Identify which cell holds the provided text, then report its (X, Y) central coordinate. 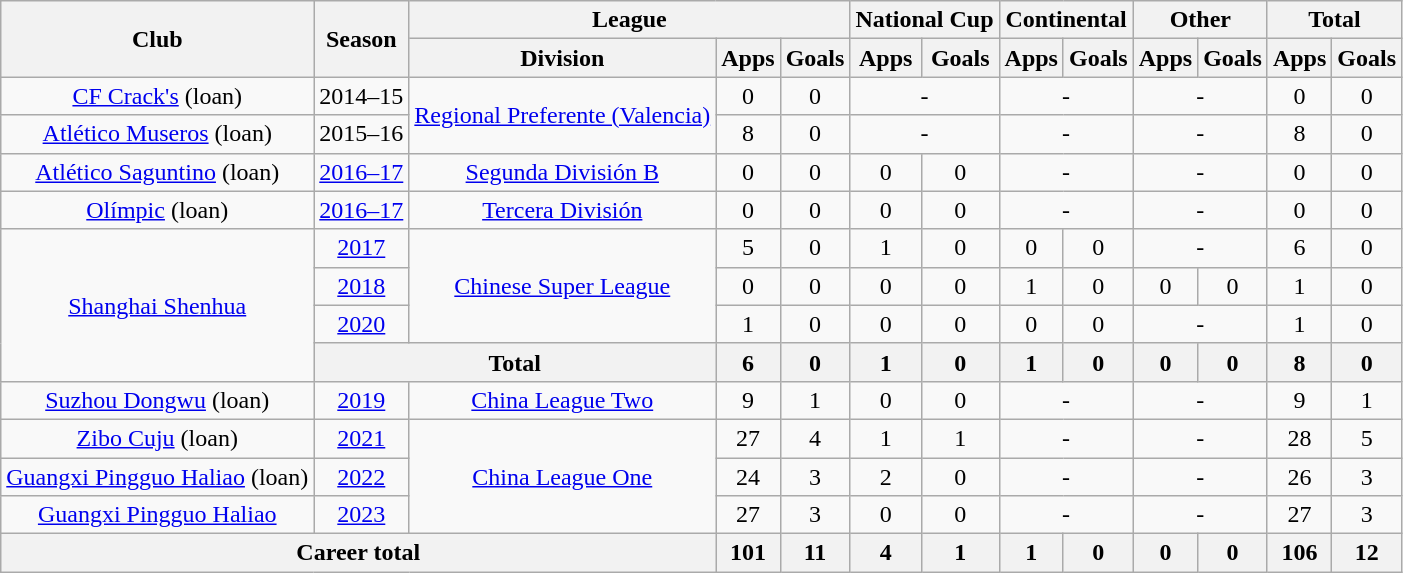
China League One (562, 476)
2 (886, 477)
Career total (358, 553)
Atlético Museros (loan) (158, 134)
Guangxi Pingguo Haliao (loan) (158, 477)
National Cup (924, 20)
12 (1367, 553)
China League Two (562, 400)
Shanghai Shenhua (158, 305)
Olímpic (loan) (158, 210)
Club (158, 39)
Atlético Saguntino (loan) (158, 172)
League (630, 20)
Segunda División B (562, 172)
Chinese Super League (562, 286)
Continental (1066, 20)
Other (1200, 20)
101 (748, 553)
26 (1299, 477)
24 (748, 477)
106 (1299, 553)
11 (815, 553)
2020 (362, 324)
2014–15 (362, 96)
Zibo Cuju (loan) (158, 438)
Season (362, 39)
Guangxi Pingguo Haliao (158, 515)
2022 (362, 477)
CF Crack's (loan) (158, 96)
Division (562, 58)
2017 (362, 248)
Suzhou Dongwu (loan) (158, 400)
2019 (362, 400)
28 (1299, 438)
2021 (362, 438)
2023 (362, 515)
Tercera División (562, 210)
2015–16 (362, 134)
Regional Preferente (Valencia) (562, 115)
2018 (362, 286)
